Capture the cell that displays the provided text and extract its [x, y] central coordinate. 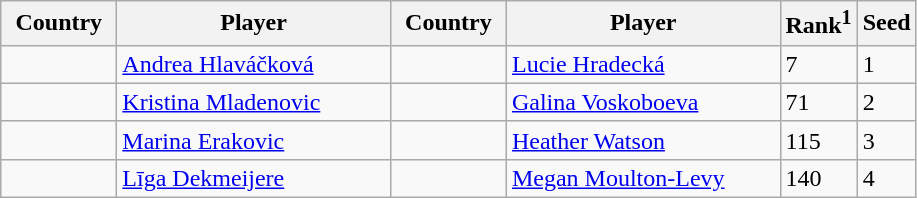
2 [886, 102]
Kristina Mladenovic [254, 102]
Heather Watson [643, 140]
Andrea Hlaváčková [254, 64]
4 [886, 178]
71 [818, 102]
7 [818, 64]
140 [818, 178]
Rank1 [818, 24]
Lucie Hradecká [643, 64]
Megan Moulton-Levy [643, 178]
Marina Erakovic [254, 140]
Līga Dekmeijere [254, 178]
1 [886, 64]
115 [818, 140]
3 [886, 140]
Seed [886, 24]
Galina Voskoboeva [643, 102]
